Pinpoint the cell where the given text exists, returning its (x, y) midpoint coordinate. 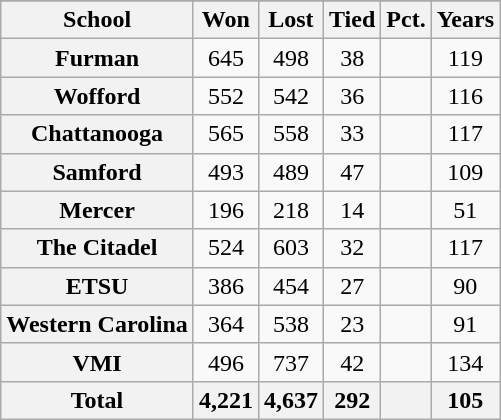
538 (290, 324)
51 (465, 210)
Furman (98, 58)
218 (290, 210)
90 (465, 286)
Tied (352, 20)
603 (290, 248)
ETSU (98, 286)
558 (290, 134)
524 (226, 248)
134 (465, 362)
32 (352, 248)
School (98, 20)
364 (226, 324)
4,637 (290, 400)
542 (290, 96)
23 (352, 324)
493 (226, 172)
645 (226, 58)
565 (226, 134)
292 (352, 400)
109 (465, 172)
Total (98, 400)
737 (290, 362)
Pct. (406, 20)
119 (465, 58)
Lost (290, 20)
36 (352, 96)
38 (352, 58)
14 (352, 210)
552 (226, 96)
Samford (98, 172)
47 (352, 172)
105 (465, 400)
496 (226, 362)
Western Carolina (98, 324)
Years (465, 20)
489 (290, 172)
42 (352, 362)
116 (465, 96)
196 (226, 210)
Chattanooga (98, 134)
33 (352, 134)
498 (290, 58)
91 (465, 324)
454 (290, 286)
VMI (98, 362)
4,221 (226, 400)
Mercer (98, 210)
386 (226, 286)
Won (226, 20)
The Citadel (98, 248)
Wofford (98, 96)
27 (352, 286)
